Extract the (X, Y) coordinate from the center of the cell holding the provided text.  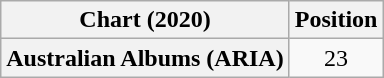
Position (336, 20)
Australian Albums (ARIA) (145, 58)
Chart (2020) (145, 20)
23 (336, 58)
